Find where the given text appears and provide that cell's center as [X, Y] coordinate. 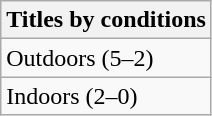
Outdoors (5–2) [106, 58]
Indoors (2–0) [106, 96]
Titles by conditions [106, 20]
